Extract the (x, y) coordinate from the center of the cell holding the provided text.  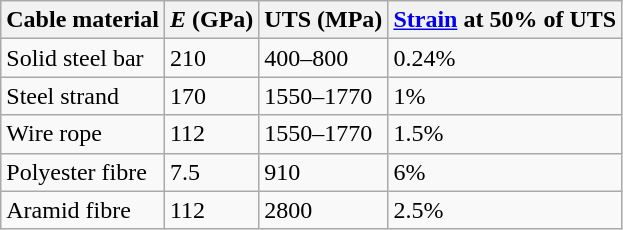
Steel strand (83, 96)
2.5% (505, 210)
E (GPa) (211, 20)
Aramid fibre (83, 210)
Strain at 50% of UTS (505, 20)
2800 (324, 210)
UTS (MPa) (324, 20)
Polyester fibre (83, 172)
6% (505, 172)
Cable material (83, 20)
170 (211, 96)
0.24% (505, 58)
Wire rope (83, 134)
910 (324, 172)
Solid steel bar (83, 58)
210 (211, 58)
1% (505, 96)
400–800 (324, 58)
7.5 (211, 172)
1.5% (505, 134)
